Identify which cell holds the provided text, then report its (X, Y) central coordinate. 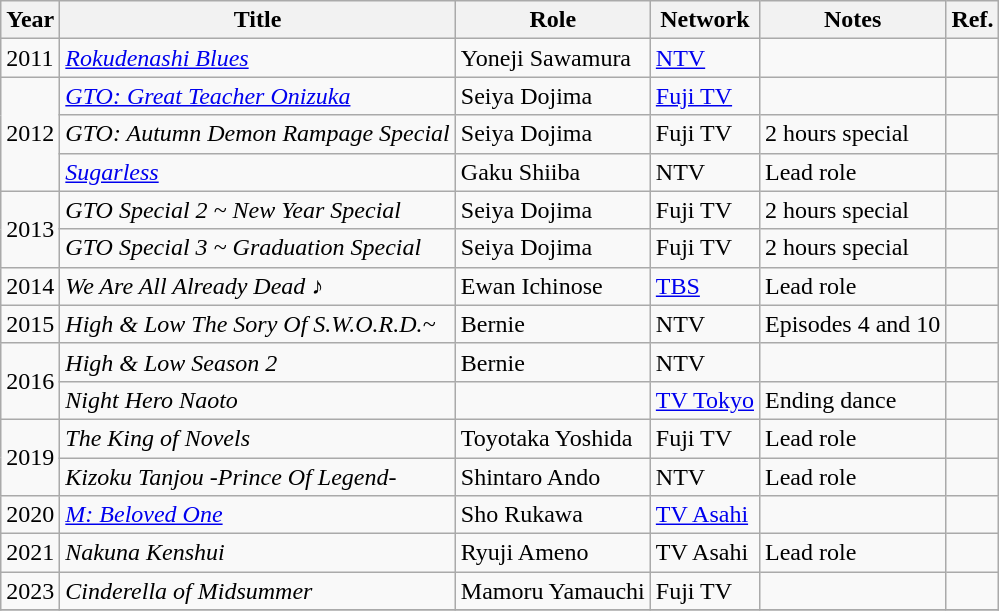
2012 (30, 134)
GTO: Autumn Demon Rampage Special (258, 134)
Night Hero Naoto (258, 400)
Cinderella of Midsummer (258, 591)
GTO: Great Teacher Onizuka (258, 96)
Sho Rukawa (552, 515)
TV Tokyo (704, 400)
GTO Special 3 ~ Graduation Special (258, 248)
GTO Special 2 ~ New Year Special (258, 210)
Ryuji Ameno (552, 553)
Mamoru Yamauchi (552, 591)
2023 (30, 591)
M: Beloved One (258, 515)
2020 (30, 515)
Nakuna Kenshui (258, 553)
Sugarless (258, 172)
Shintaro Ando (552, 477)
High & Low Season 2 (258, 362)
Toyotaka Yoshida (552, 438)
Network (704, 20)
2013 (30, 229)
We Are All Already Dead ♪ (258, 286)
Year (30, 20)
Role (552, 20)
TBS (704, 286)
Kizoku Tanjou -Prince Of Legend- (258, 477)
High & Low The Sory Of S.W.O.R.D.~ (258, 324)
Notes (852, 20)
Rokudenashi Blues (258, 58)
2014 (30, 286)
Ref. (972, 20)
Title (258, 20)
Episodes 4 and 10 (852, 324)
The King of Novels (258, 438)
Ewan Ichinose (552, 286)
2019 (30, 457)
Gaku Shiiba (552, 172)
2016 (30, 381)
2015 (30, 324)
Yoneji Sawamura (552, 58)
2021 (30, 553)
Ending dance (852, 400)
2011 (30, 58)
